Extract the [x, y] coordinate from the center of the cell holding the provided text.  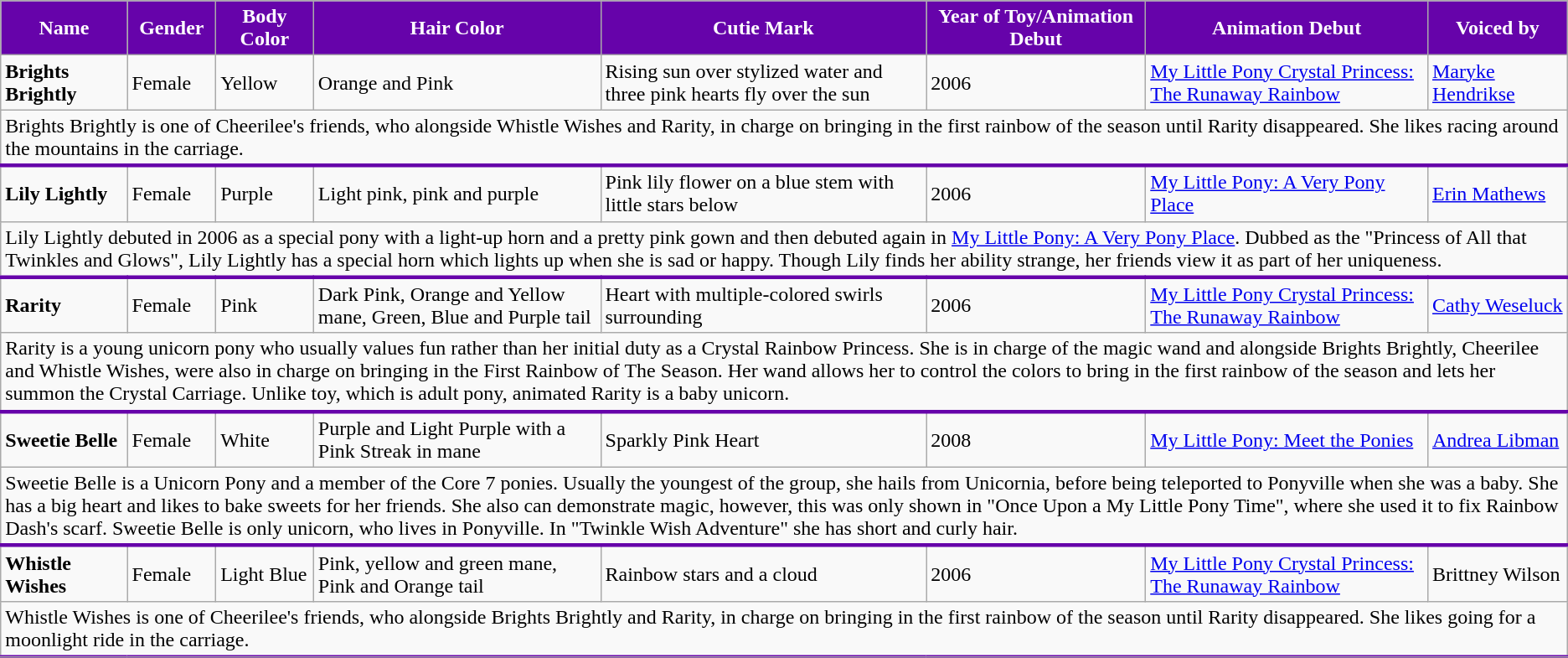
Name [64, 28]
Rainbow stars and a cloud [764, 573]
Hair Color [457, 28]
Pink lily flower on a blue stem with little stars below [764, 193]
Erin Mathews [1498, 193]
Rarity [64, 305]
My Little Pony: A Very Pony Place [1287, 193]
Sparkly Pink Heart [764, 439]
Animation Debut [1287, 28]
Whistle Wishes [64, 573]
Year of Toy/Animation Debut [1036, 28]
Voiced by [1498, 28]
Andrea Libman [1498, 439]
Rising sun over stylized water and three pink hearts fly over the sun [764, 82]
Maryke Hendrikse [1498, 82]
Purple [265, 193]
Light Blue [265, 573]
Lily Lightly [64, 193]
Cutie Mark [764, 28]
Gender [172, 28]
Light pink, pink and purple [457, 193]
Dark Pink, Orange and Yellow mane, Green, Blue and Purple tail [457, 305]
Yellow [265, 82]
Pink, yellow and green mane, Pink and Orange tail [457, 573]
Brights Brightly [64, 82]
Body Color [265, 28]
Brittney Wilson [1498, 573]
Cathy Weseluck [1498, 305]
Orange and Pink [457, 82]
White [265, 439]
Pink [265, 305]
My Little Pony: Meet the Ponies [1287, 439]
Heart with multiple-colored swirls surrounding [764, 305]
Purple and Light Purple with a Pink Streak in mane [457, 439]
2008 [1036, 439]
Sweetie Belle [64, 439]
